Detect which cell encompasses the target text, then output its [X, Y] center coordinate. 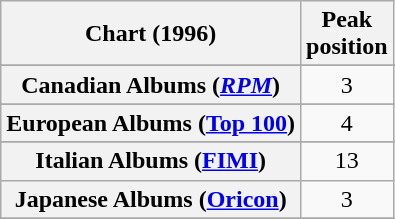
Canadian Albums (RPM) [151, 85]
European Albums (Top 100) [151, 123]
4 [347, 123]
Japanese Albums (Oricon) [151, 199]
Peakposition [347, 34]
13 [347, 161]
Italian Albums (FIMI) [151, 161]
Chart (1996) [151, 34]
